Capture the cell that displays the provided text and extract its [x, y] central coordinate. 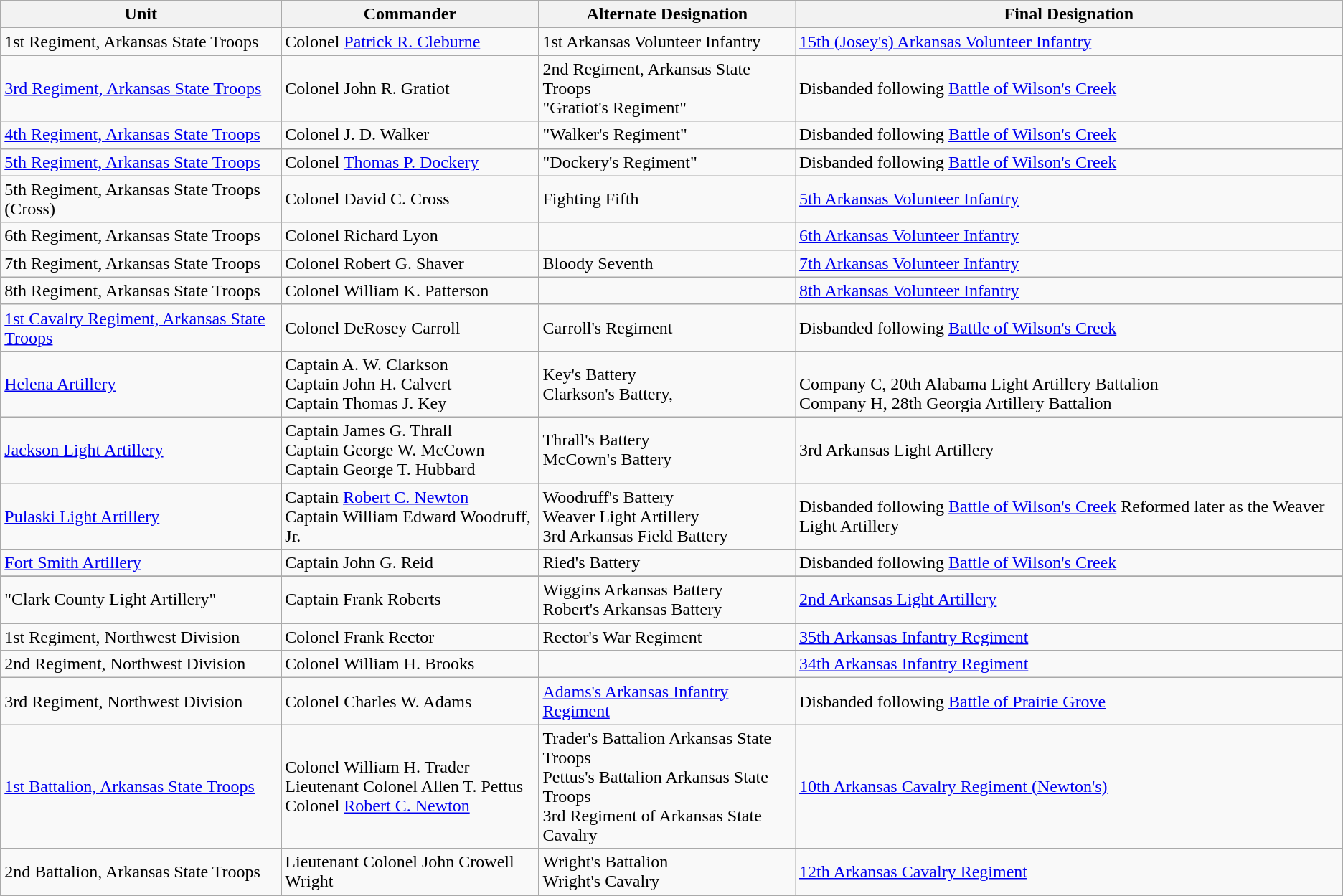
Colonel William K. Patterson [410, 291]
"Clark County Light Artillery" [141, 600]
2nd Regiment, Northwest Division [141, 664]
2nd Arkansas Light Artillery [1069, 600]
5th Arkansas Volunteer Infantry [1069, 199]
4th Regiment, Arkansas State Troops [141, 135]
Company C, 20th Alabama Light Artillery BattalionCompany H, 28th Georgia Artillery Battalion [1069, 384]
Wiggins Arkansas BatteryRobert's Arkansas Battery [667, 600]
Colonel William H. Brooks [410, 664]
Captain Robert C. NewtonCaptain William Edward Woodruff, Jr. [410, 517]
8th Arkansas Volunteer Infantry [1069, 291]
34th Arkansas Infantry Regiment [1069, 664]
"Walker's Regiment" [667, 135]
Final Designation [1069, 14]
Colonel Richard Lyon [410, 236]
Trader's Battalion Arkansas State TroopsPettus's Battalion Arkansas State Troops3rd Regiment of Arkansas State Cavalry [667, 786]
Disbanded following Battle of Prairie Grove [1069, 702]
Woodruff's BatteryWeaver Light Artillery3rd Arkansas Field Battery [667, 517]
Fort Smith Artillery [141, 563]
6th Arkansas Volunteer Infantry [1069, 236]
12th Arkansas Cavalry Regiment [1069, 872]
1st Arkansas Volunteer Infantry [667, 42]
Carroll's Regiment [667, 327]
1st Regiment, Northwest Division [141, 637]
5th Regiment, Arkansas State Troops (Cross) [141, 199]
Colonel John R. Gratiot [410, 88]
Captain James G. ThrallCaptain George W. McCownCaptain George T. Hubbard [410, 450]
Colonel Charles W. Adams [410, 702]
"Dockery's Regiment" [667, 162]
Disbanded following Battle of Wilson's Creek Reformed later as the Weaver Light Artillery [1069, 517]
Key's BatteryClarkson's Battery, [667, 384]
Ried's Battery [667, 563]
7th Regiment, Arkansas State Troops [141, 263]
8th Regiment, Arkansas State Troops [141, 291]
10th Arkansas Cavalry Regiment (Newton's) [1069, 786]
Captain Frank Roberts [410, 600]
Colonel DeRosey Carroll [410, 327]
Colonel Frank Rector [410, 637]
Pulaski Light Artillery [141, 517]
2nd Battalion, Arkansas State Troops [141, 872]
Colonel William H. TraderLieutenant Colonel Allen T. PettusColonel Robert C. Newton [410, 786]
Captain John G. Reid [410, 563]
3rd Arkansas Light Artillery [1069, 450]
6th Regiment, Arkansas State Troops [141, 236]
1st Regiment, Arkansas State Troops [141, 42]
Lieutenant Colonel John Crowell Wright [410, 872]
Adams's Arkansas Infantry Regiment [667, 702]
1st Battalion, Arkansas State Troops [141, 786]
Rector's War Regiment [667, 637]
2nd Regiment, Arkansas State Troops"Gratiot's Regiment" [667, 88]
Colonel David C. Cross [410, 199]
Bloody Seventh [667, 263]
Jackson Light Artillery [141, 450]
3rd Regiment, Northwest Division [141, 702]
Captain A. W. ClarksonCaptain John H. CalvertCaptain Thomas J. Key [410, 384]
Colonel Robert G. Shaver [410, 263]
Helena Artillery [141, 384]
1st Cavalry Regiment, Arkansas State Troops [141, 327]
Fighting Fifth [667, 199]
Unit [141, 14]
Thrall's BatteryMcCown's Battery [667, 450]
Colonel Patrick R. Cleburne [410, 42]
35th Arkansas Infantry Regiment [1069, 637]
15th (Josey's) Arkansas Volunteer Infantry [1069, 42]
Colonel J. D. Walker [410, 135]
Wright's BattalionWright's Cavalry [667, 872]
Colonel Thomas P. Dockery [410, 162]
Commander [410, 14]
Alternate Designation [667, 14]
3rd Regiment, Arkansas State Troops [141, 88]
7th Arkansas Volunteer Infantry [1069, 263]
5th Regiment, Arkansas State Troops [141, 162]
